Pinpoint the cell where the given text exists, returning its [x, y] midpoint coordinate. 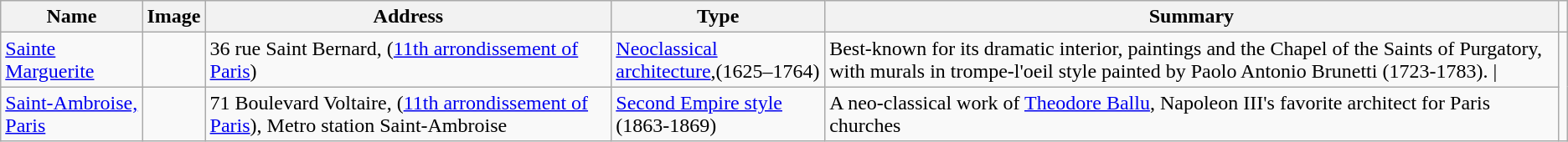
Neoclassical architecture,(1625–1764) [719, 60]
Type [719, 17]
Address [409, 17]
Summary [1191, 17]
Saint-Ambroise, Paris [72, 114]
71 Boulevard Voltaire, (11th arrondissement of Paris), Metro station Saint-Ambroise [409, 114]
36 rue Saint Bernard, (11th arrondissement of Paris) [409, 60]
Name [72, 17]
A neo-classical work of Theodore Ballu, Napoleon III's favorite architect for Paris churches [1191, 114]
Image [174, 17]
Sainte Marguerite [72, 60]
Second Empire style (1863-1869) [719, 114]
